Locate the cell with the specified text and output its (x, y) center coordinate. 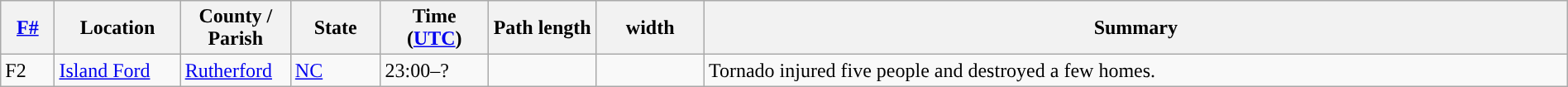
Rutherford (235, 70)
Path length (542, 28)
Location (117, 28)
NC (336, 70)
State (336, 28)
23:00–? (434, 70)
F# (28, 28)
Island Ford (117, 70)
County / Parish (235, 28)
Summary (1135, 28)
width (650, 28)
Time (UTC) (434, 28)
Tornado injured five people and destroyed a few homes. (1135, 70)
F2 (28, 70)
